Find where the given text appears and provide that cell's center as [x, y] coordinate. 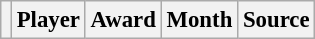
Month [199, 20]
Source [276, 20]
Award [123, 20]
Player [48, 20]
